Determine the (X, Y) coordinate at the center of the cell enclosing the given text.  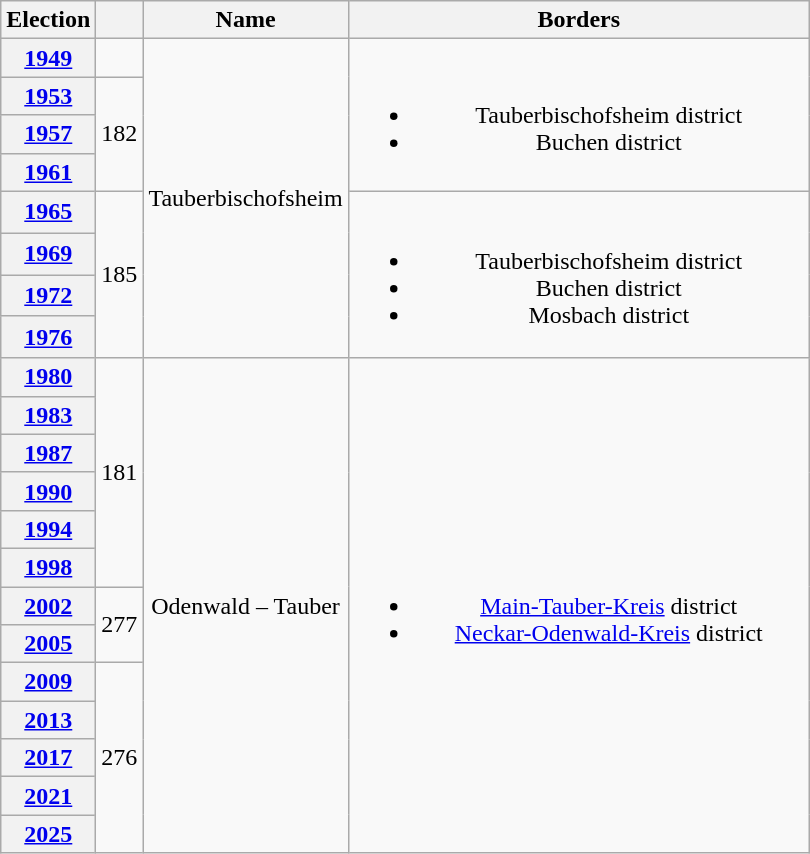
Odenwald – Tauber (246, 606)
1994 (48, 529)
1976 (48, 337)
Tauberbischofsheim (246, 198)
2002 (48, 605)
182 (120, 134)
181 (120, 472)
Name (246, 20)
1969 (48, 254)
1972 (48, 296)
1957 (48, 134)
1961 (48, 172)
1965 (48, 212)
1949 (48, 58)
Borders (578, 20)
1980 (48, 377)
2021 (48, 796)
Tauberbischofsheim districtBuchen districtMosbach district (578, 274)
Main-Tauber-Kreis districtNeckar-Odenwald-Kreis district (578, 606)
1998 (48, 567)
276 (120, 758)
1983 (48, 415)
2005 (48, 644)
Tauberbischofsheim districtBuchen district (578, 115)
1987 (48, 453)
2017 (48, 758)
Election (48, 20)
277 (120, 624)
2013 (48, 720)
2025 (48, 834)
2009 (48, 682)
185 (120, 274)
1990 (48, 491)
1953 (48, 96)
